Provide the (X, Y) coordinate of the cell's center where the given text is located.  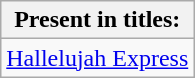
Present in titles: (98, 20)
Hallelujah Express (98, 58)
